Identify which cell holds the provided text, then report its (x, y) central coordinate. 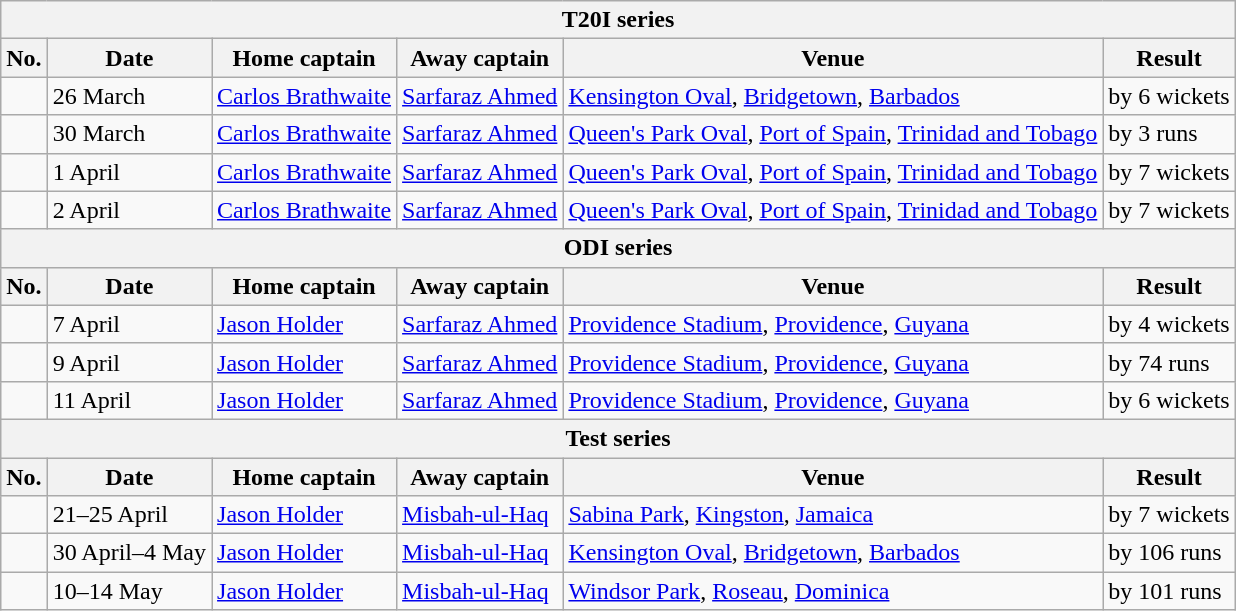
by 3 runs (1169, 134)
30 April–4 May (129, 553)
by 4 wickets (1169, 324)
T20I series (618, 20)
by 101 runs (1169, 591)
30 March (129, 134)
21–25 April (129, 515)
by 74 runs (1169, 362)
2 April (129, 210)
Windsor Park, Roseau, Dominica (833, 591)
10–14 May (129, 591)
Test series (618, 438)
ODI series (618, 248)
by 106 runs (1169, 553)
9 April (129, 362)
7 April (129, 324)
1 April (129, 172)
11 April (129, 400)
Sabina Park, Kingston, Jamaica (833, 515)
26 March (129, 96)
